Provide the (x, y) coordinate of the cell's center where the given text is located.  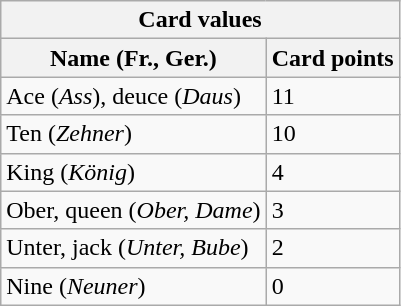
Name (Fr., Ger.) (134, 58)
4 (332, 172)
0 (332, 286)
Ober, queen (Ober, Dame) (134, 210)
King (König) (134, 172)
10 (332, 134)
Card values (200, 20)
Card points (332, 58)
Nine (Neuner) (134, 286)
2 (332, 248)
11 (332, 96)
Unter, jack (Unter, Bube) (134, 248)
Ace (Ass), deuce (Daus) (134, 96)
3 (332, 210)
Ten (Zehner) (134, 134)
